Determine the (x, y) coordinate at the center of the cell enclosing the given text.  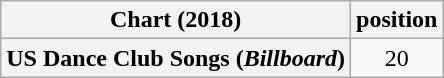
position (397, 20)
US Dance Club Songs (Billboard) (176, 58)
20 (397, 58)
Chart (2018) (176, 20)
